From the cell containing the given text, extract its center point as [X, Y] coordinate. 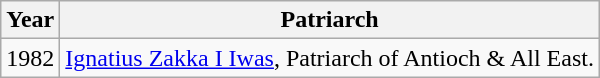
Patriarch [330, 20]
Ignatius Zakka I Iwas, Patriarch of Antioch & All East. [330, 58]
1982 [30, 58]
Year [30, 20]
